For the text-containing cell, return its midpoint in [x, y] coordinate format. 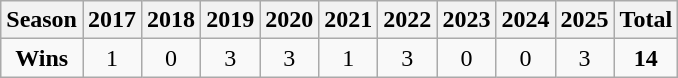
Season [42, 20]
2023 [466, 20]
2017 [112, 20]
2021 [348, 20]
Wins [42, 58]
2019 [230, 20]
2025 [584, 20]
Total [646, 20]
2020 [290, 20]
2022 [408, 20]
2024 [526, 20]
2018 [172, 20]
14 [646, 58]
